Find where the given text appears and provide that cell's center as [X, Y] coordinate. 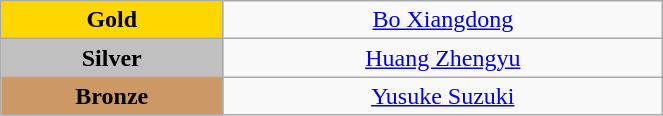
Bronze [112, 96]
Bo Xiangdong [443, 20]
Huang Zhengyu [443, 58]
Gold [112, 20]
Yusuke Suzuki [443, 96]
Silver [112, 58]
